Return (x, y) of the center of cell containing provided text 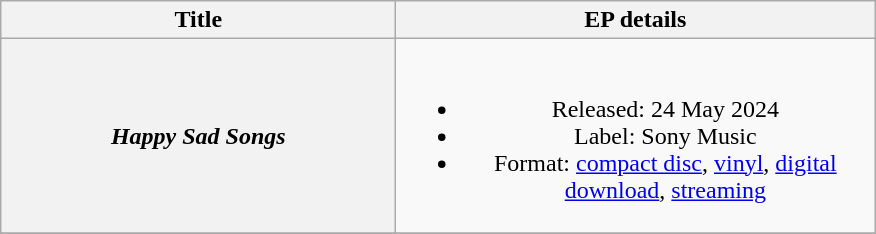
EP details (636, 20)
Released: 24 May 2024Label: Sony MusicFormat: compact disc, vinyl, digital download, streaming (636, 136)
Title (198, 20)
Happy Sad Songs (198, 136)
